Return [X, Y] of the center of cell containing provided text 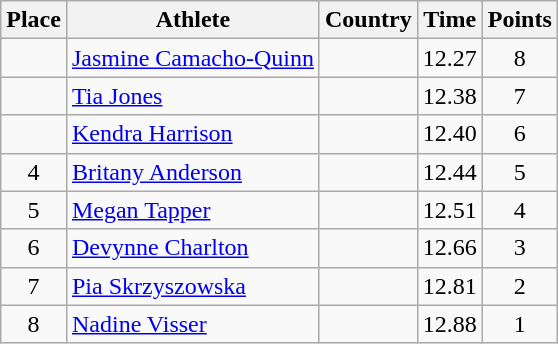
Kendra Harrison [192, 134]
12.44 [450, 172]
12.27 [450, 58]
3 [520, 248]
Jasmine Camacho-Quinn [192, 58]
12.88 [450, 324]
1 [520, 324]
Time [450, 20]
12.51 [450, 210]
2 [520, 286]
Britany Anderson [192, 172]
12.40 [450, 134]
Megan Tapper [192, 210]
Points [520, 20]
Devynne Charlton [192, 248]
Pia Skrzyszowska [192, 286]
Place [34, 20]
12.66 [450, 248]
12.81 [450, 286]
Nadine Visser [192, 324]
Athlete [192, 20]
12.38 [450, 96]
Tia Jones [192, 96]
Country [368, 20]
